Determine the [x, y] coordinate at the center of the cell enclosing the given text.  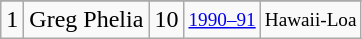
10 [166, 20]
Greg Phelia [86, 20]
Hawaii-Loa [310, 20]
1 [12, 20]
1990–91 [222, 20]
